Return the (X, Y) coordinate for the center point of the cell that contains the specified text.  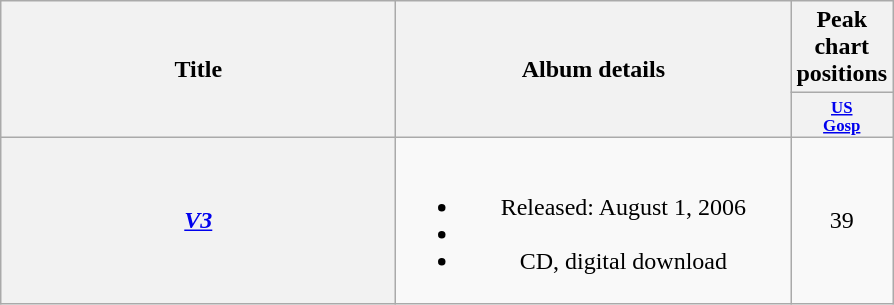
V3 (198, 220)
USGosp (842, 115)
Album details (594, 69)
39 (842, 220)
Peak chart positions (842, 47)
Released: August 1, 2006CD, digital download (594, 220)
Title (198, 69)
